Scan for the cell matching the given text and deliver its [X, Y] coordinate at center. 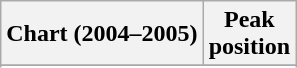
Peakposition [249, 34]
Chart (2004–2005) [102, 34]
